Search for the cell housing the specified text and yield its (x, y) center coordinate. 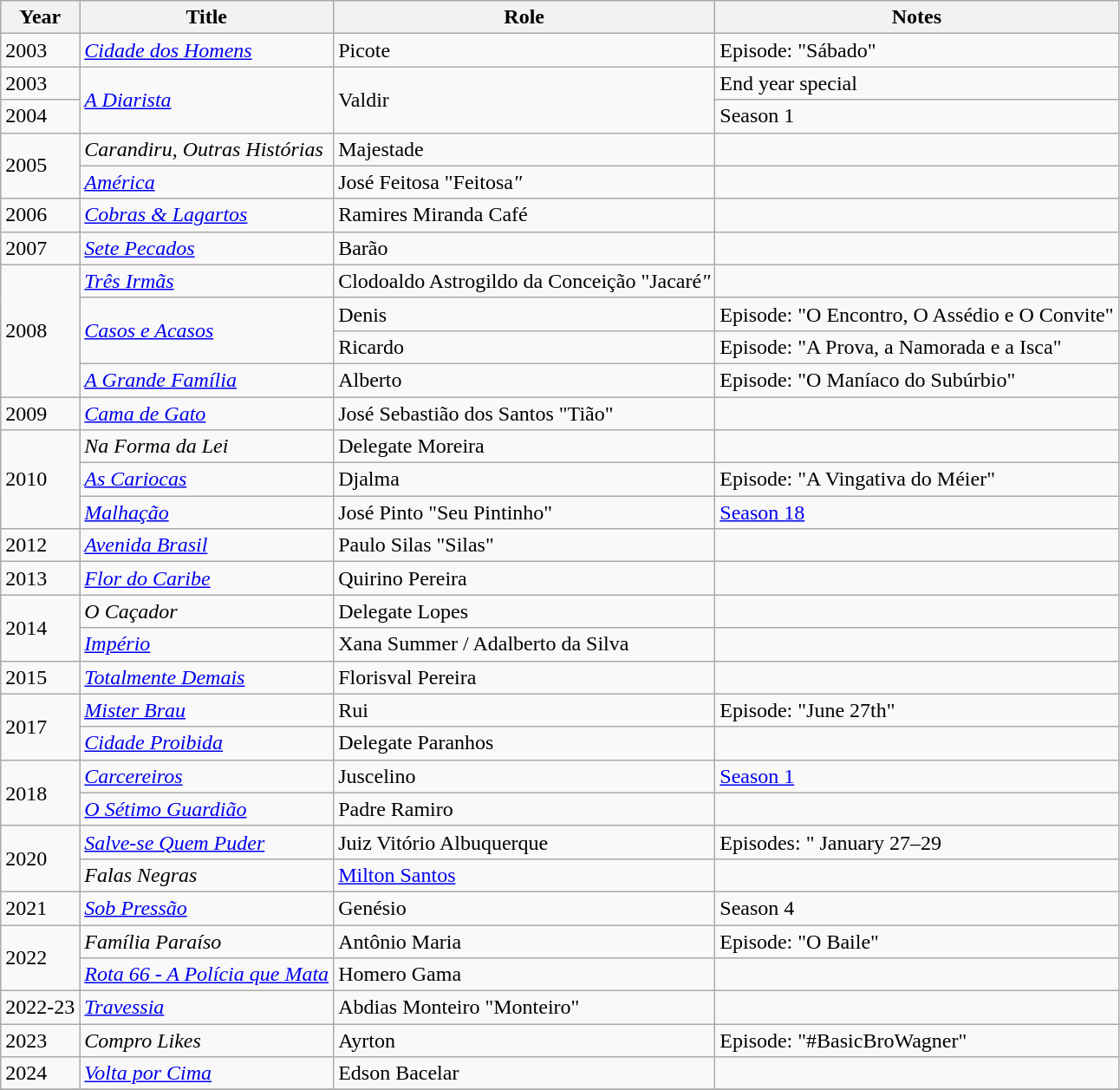
2006 (40, 215)
Alberto (524, 380)
Ramires Miranda Café (524, 215)
Três Irmãs (206, 281)
Avenida Brasil (206, 545)
Quirino Pereira (524, 578)
Volta por Cima (206, 1074)
Juiz Vitório Albuquerque (524, 842)
Florisval Pereira (524, 677)
Flor do Caribe (206, 578)
2023 (40, 1041)
Episodes: " January 27–29 (917, 842)
Na Forma da Lei (206, 447)
Malhação (206, 512)
Episode: "A Vingativa do Méier" (917, 480)
2018 (40, 793)
Falas Negras (206, 875)
2024 (40, 1074)
2021 (40, 908)
O Sétimo Guardião (206, 809)
Genésio (524, 908)
End year special (917, 83)
Season 18 (917, 512)
Casos e Acasos (206, 330)
O Caçador (206, 611)
Antônio Maria (524, 941)
Episode: "O Maníaco do Subúrbio" (917, 380)
Episode: "Sábado" (917, 50)
Episode: "#BasicBroWagner" (917, 1041)
Majestade (524, 149)
2008 (40, 330)
Title (206, 17)
Denis (524, 314)
Delegate Moreira (524, 447)
José Sebastião dos Santos "Tião" (524, 414)
Rui (524, 710)
Cobras & Lagartos (206, 215)
2004 (40, 116)
Djalma (524, 480)
Ricardo (524, 347)
Milton Santos (524, 875)
2022-23 (40, 1008)
Barão (524, 248)
Episode: "June 27th" (917, 710)
Role (524, 17)
Homero Gama (524, 975)
Totalmente Demais (206, 677)
Episode: "O Baile" (917, 941)
Compro Likes (206, 1041)
José Feitosa "Feitosa" (524, 182)
Império (206, 644)
Valdir (524, 100)
2010 (40, 480)
2013 (40, 578)
2005 (40, 166)
Cidade dos Homens (206, 50)
Sete Pecados (206, 248)
Padre Ramiro (524, 809)
As Cariocas (206, 480)
Picote (524, 50)
Year (40, 17)
Xana Summer / Adalberto da Silva (524, 644)
2014 (40, 628)
Cama de Gato (206, 414)
Notes (917, 17)
Salve-se Quem Puder (206, 842)
Season 4 (917, 908)
Abdias Monteiro "Monteiro" (524, 1008)
Juscelino (524, 776)
Carandiru, Outras Histórias (206, 149)
Episode: "A Prova, a Namorada e a Isca" (917, 347)
José Pinto "Seu Pintinho" (524, 512)
2009 (40, 414)
Episode: "O Encontro, O Assédio e O Convite" (917, 314)
2022 (40, 957)
Delegate Lopes (524, 611)
Sob Pressão (206, 908)
América (206, 182)
2015 (40, 677)
Clodoaldo Astrogildo da Conceição "Jacaré" (524, 281)
Cidade Proibida (206, 743)
Ayrton (524, 1041)
Família Paraíso (206, 941)
2007 (40, 248)
Mister Brau (206, 710)
2020 (40, 858)
Delegate Paranhos (524, 743)
Rota 66 - A Polícia que Mata (206, 975)
2012 (40, 545)
A Diarista (206, 100)
A Grande Família (206, 380)
Carcereiros (206, 776)
Paulo Silas "Silas" (524, 545)
2017 (40, 727)
Travessia (206, 1008)
Edson Bacelar (524, 1074)
